Pinpoint the cell where the given text exists, returning its (X, Y) midpoint coordinate. 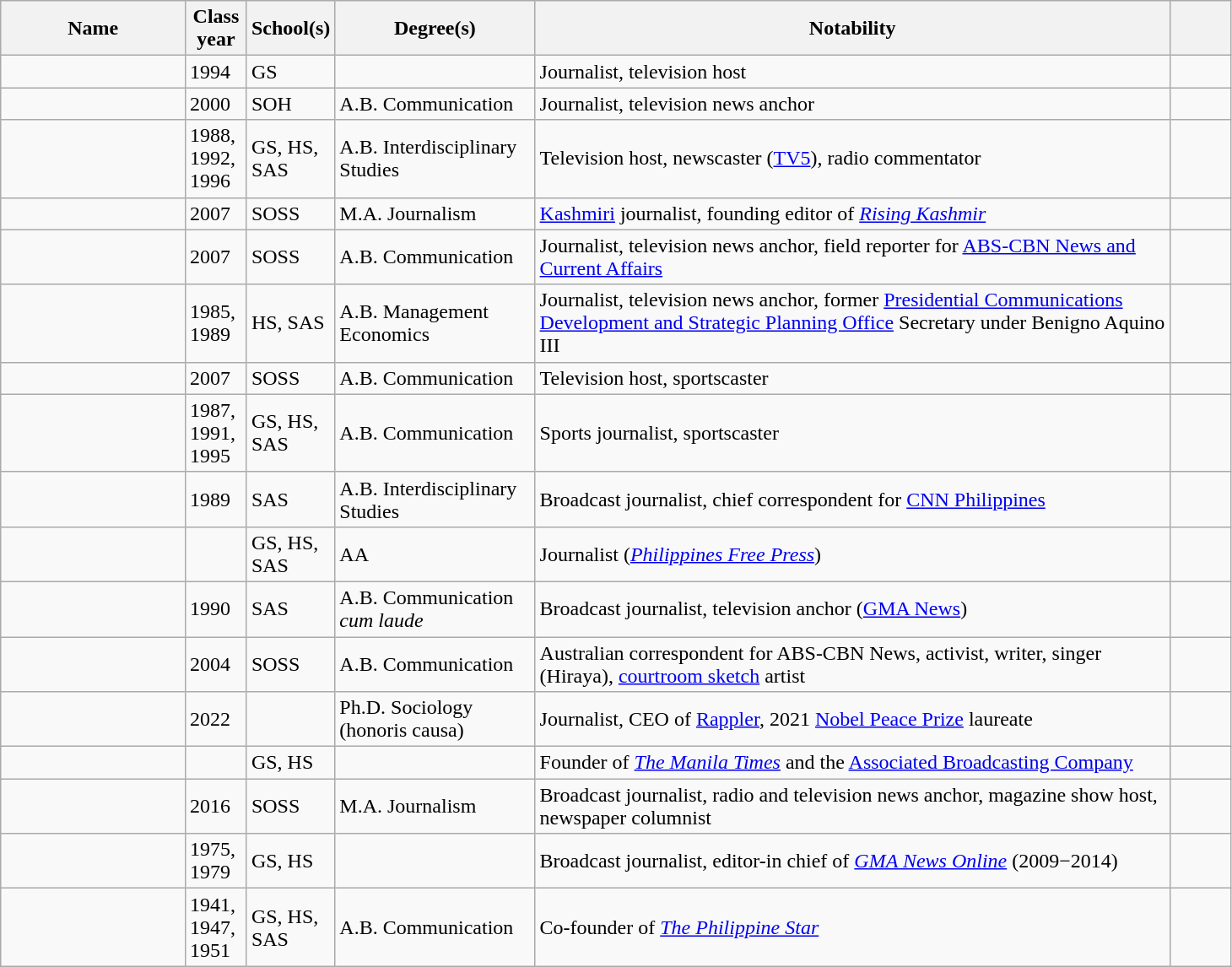
1975, 1979 (216, 861)
1989 (216, 500)
Broadcast journalist, radio and television news anchor, magazine show host, newspaper columnist (852, 807)
Journalist, CEO of Rappler, 2021 Nobel Peace Prize laureate (852, 719)
Broadcast journalist, chief correspondent for CNN Philippines (852, 500)
1994 (216, 72)
Journalist (Philippines Free Press) (852, 554)
Journalist, television news anchor, former Presidential Communications Development and Strategic Planning Office Secretary under Benigno Aquino III (852, 323)
Kashmiri journalist, founding editor of Rising Kashmir (852, 213)
SOH (290, 104)
1941, 1947, 1951 (216, 927)
Television host, newscaster (TV5), radio commentator (852, 159)
GS (290, 72)
Journalist, television news anchor (852, 104)
1985, 1989 (216, 323)
Co-founder of The Philippine Star (852, 927)
HS, SAS (290, 323)
Broadcast journalist, television anchor (GMA News) (852, 609)
Notability (852, 29)
Australian correspondent for ABS-CBN News, activist, writer, singer (Hiraya), courtroom sketch artist (852, 663)
Television host, sportscaster (852, 378)
Broadcast journalist, editor-in chief of GMA News Online (2009−2014) (852, 861)
2004 (216, 663)
Name (93, 29)
Founder of The Manila Times and the Associated Broadcasting Company (852, 763)
1987, 1991, 1995 (216, 433)
AA (435, 554)
School(s) (290, 29)
2016 (216, 807)
Degree(s) (435, 29)
A.B. Management Economics (435, 323)
Class year (216, 29)
Ph.D. Sociology (honoris causa) (435, 719)
Journalist, television host (852, 72)
A.B. Communication cum laude (435, 609)
Journalist, television news anchor, field reporter for ABS-CBN News and Current Affairs (852, 257)
1990 (216, 609)
2000 (216, 104)
1988, 1992, 1996 (216, 159)
2022 (216, 719)
Sports journalist, sportscaster (852, 433)
